Search for the cell housing the specified text and yield its [x, y] center coordinate. 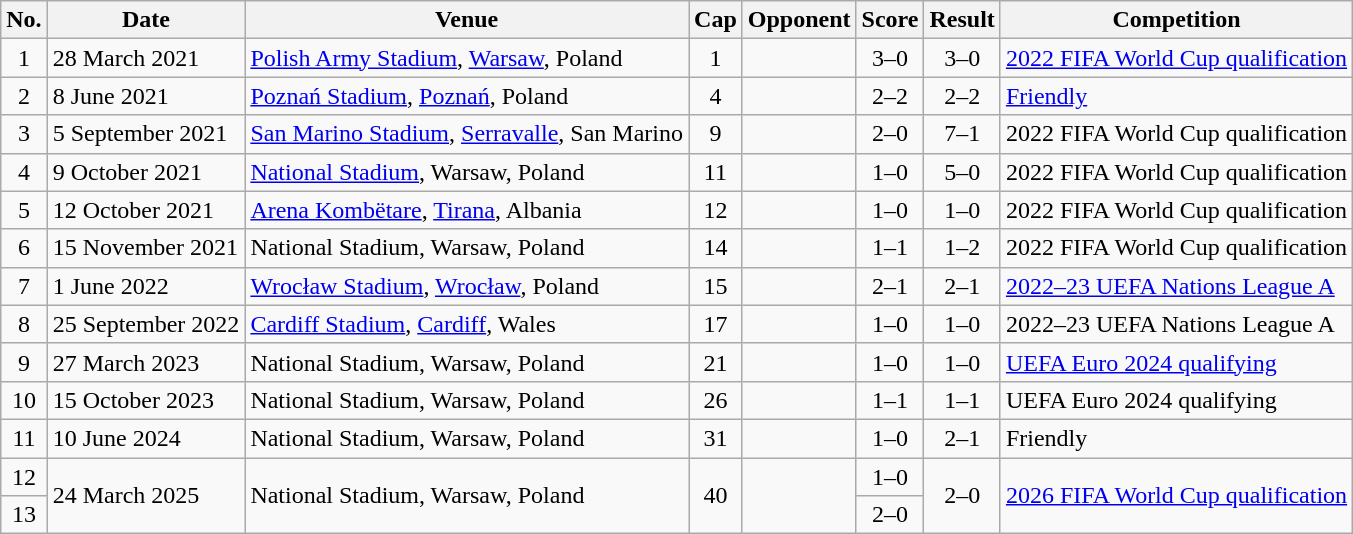
31 [716, 438]
28 March 2021 [146, 58]
5 [24, 210]
10 June 2024 [146, 438]
7 [24, 286]
12 October 2021 [146, 210]
Competition [1176, 20]
San Marino Stadium, Serravalle, San Marino [467, 134]
Opponent [799, 20]
21 [716, 362]
7–1 [962, 134]
14 [716, 248]
No. [24, 20]
Result [962, 20]
Cap [716, 20]
1 June 2022 [146, 286]
Poznań Stadium, Poznań, Poland [467, 96]
2026 FIFA World Cup qualification [1176, 496]
25 September 2022 [146, 324]
15 October 2023 [146, 400]
Date [146, 20]
15 [716, 286]
Wrocław Stadium, Wrocław, Poland [467, 286]
2 [24, 96]
24 March 2025 [146, 496]
40 [716, 496]
10 [24, 400]
6 [24, 248]
Score [890, 20]
26 [716, 400]
Cardiff Stadium, Cardiff, Wales [467, 324]
Polish Army Stadium, Warsaw, Poland [467, 58]
17 [716, 324]
8 June 2021 [146, 96]
15 November 2021 [146, 248]
5 September 2021 [146, 134]
13 [24, 515]
9 October 2021 [146, 172]
5–0 [962, 172]
Arena Kombëtare, Tirana, Albania [467, 210]
27 March 2023 [146, 362]
8 [24, 324]
3 [24, 134]
Venue [467, 20]
1–2 [962, 248]
